Provide the (x, y) coordinate of the cell's center where the given text is located.  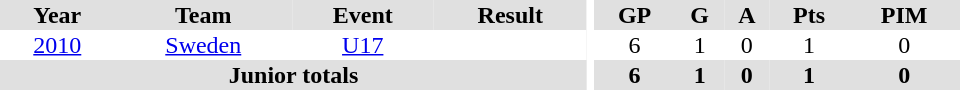
G (700, 15)
Junior totals (294, 75)
U17 (363, 45)
2010 (58, 45)
Sweden (204, 45)
Team (204, 15)
PIM (904, 15)
GP (635, 15)
A (747, 15)
Pts (810, 15)
Year (58, 15)
Result (511, 15)
Event (363, 15)
